Determine the [X, Y] coordinate at the center of the cell enclosing the given text.  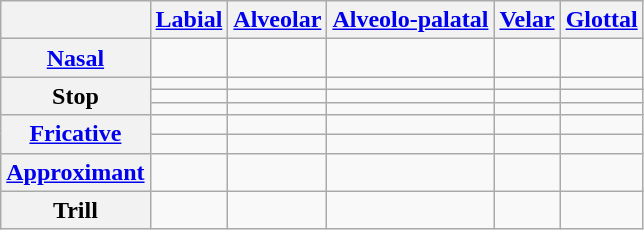
Glottal [602, 20]
Alveolar [278, 20]
Fricative [76, 134]
Stop [76, 96]
Velar [527, 20]
Approximant [76, 172]
Nasal [76, 58]
Trill [76, 210]
Alveolo-palatal [410, 20]
Labial [189, 20]
